Pinpoint the cell where the given text exists, returning its (X, Y) midpoint coordinate. 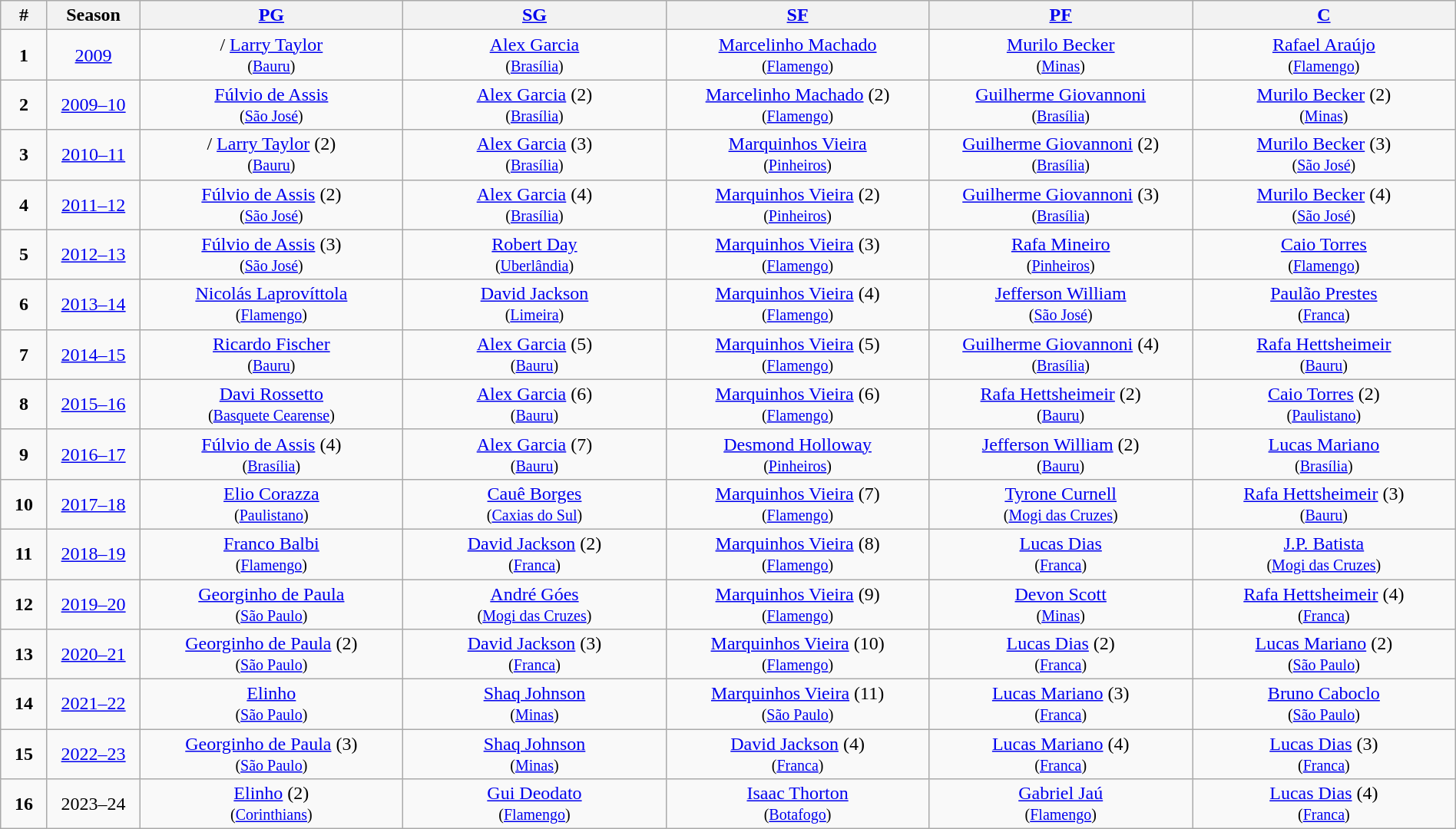
Lucas Dias (4)(Franca) (1324, 804)
2016–17 (94, 454)
8 (24, 404)
Lucas Mariano (4)(Franca) (1061, 754)
2009 (94, 55)
2012–13 (94, 255)
Guilherme Giovannoni (2)(Brasília) (1061, 155)
David Jackson(Limeira) (534, 304)
/ Larry Taylor (2) (Bauru) (272, 155)
2018–19 (94, 554)
Marquinhos Vieira (11)(São Paulo) (797, 705)
Alex Garcia (7)(Bauru) (534, 454)
Lucas Mariano (3)(Franca) (1061, 705)
11 (24, 554)
David Jackson (3)(Franca) (534, 654)
Elinho (2)(Corinthians) (272, 804)
SF (797, 15)
2020–21 (94, 654)
Lucas Dias(Franca) (1061, 554)
Nicolás Laprovíttola(Flamengo) (272, 304)
Lucas Mariano(Brasília) (1324, 454)
Jefferson William(São José) (1061, 304)
Murilo Becker(Minas) (1061, 55)
Alex Garcia (4)(Brasília) (534, 204)
3 (24, 155)
Alex Garcia (6)(Bauru) (534, 404)
Tyrone Curnell(Mogi das Cruzes) (1061, 504)
Davi Rossetto(Basquete Cearense) (272, 404)
Fúlvio de Assis (4)(Brasília) (272, 454)
2017–18 (94, 504)
2014–15 (94, 355)
16 (24, 804)
Marquinhos Vieira (9)(Flamengo) (797, 603)
1 (24, 55)
Alex Garcia (2)(Brasília) (534, 104)
Georginho de Paula (3)(São Paulo) (272, 754)
Rafa Hettsheimeir (4)(Franca) (1324, 603)
2010–11 (94, 155)
6 (24, 304)
Season (94, 15)
Desmond Holloway(Pinheiros) (797, 454)
2013–14 (94, 304)
Elinho(São Paulo) (272, 705)
Devon Scott(Minas) (1061, 603)
/ Larry Taylor(Bauru) (272, 55)
Caio Torres (2)(Paulistano) (1324, 404)
Jefferson William (2)(Bauru) (1061, 454)
Paulão Prestes(Franca) (1324, 304)
Ricardo Fischer(Bauru) (272, 355)
Lucas Dias (2)(Franca) (1061, 654)
5 (24, 255)
Alex Garcia (3)(Brasília) (534, 155)
Marquinhos Vieira(Pinheiros) (797, 155)
Lucas Dias (3)(Franca) (1324, 754)
2015–16 (94, 404)
9 (24, 454)
J.P. Batista(Mogi das Cruzes) (1324, 554)
2009–10 (94, 104)
7 (24, 355)
David Jackson (4)(Franca) (797, 754)
Gui Deodato(Flamengo) (534, 804)
2019–20 (94, 603)
Robert Day(Uberlândia) (534, 255)
Fúlvio de Assis (3)(São José) (272, 255)
PF (1061, 15)
Caio Torres(Flamengo) (1324, 255)
Guilherme Giovannoni(Brasília) (1061, 104)
David Jackson (2)(Franca) (534, 554)
Guilherme Giovannoni (3)(Brasília) (1061, 204)
Georginho de Paula(São Paulo) (272, 603)
Rafa Hettsheimeir (3)(Bauru) (1324, 504)
Fúlvio de Assis(São José) (272, 104)
2 (24, 104)
14 (24, 705)
2023–24 (94, 804)
13 (24, 654)
PG (272, 15)
Alex Garcia(Brasília) (534, 55)
Marquinhos Vieira (8)(Flamengo) (797, 554)
4 (24, 204)
Gabriel Jaú(Flamengo) (1061, 804)
Marquinhos Vieira (3)(Flamengo) (797, 255)
Rafa Hettsheimeir(Bauru) (1324, 355)
SG (534, 15)
Fúlvio de Assis (2)(São José) (272, 204)
Elio Corazza(Paulistano) (272, 504)
Cauê Borges(Caxias do Sul) (534, 504)
2021–22 (94, 705)
Marcelinho Machado(Flamengo) (797, 55)
10 (24, 504)
C (1324, 15)
André Góes(Mogi das Cruzes) (534, 603)
# (24, 15)
2011–12 (94, 204)
Guilherme Giovannoni (4)(Brasília) (1061, 355)
12 (24, 603)
Franco Balbi(Flamengo) (272, 554)
Murilo Becker (2)(Minas) (1324, 104)
Rafa Mineiro(Pinheiros) (1061, 255)
Bruno Caboclo(São Paulo) (1324, 705)
Rafael Araújo(Flamengo) (1324, 55)
Marquinhos Vieira (4)(Flamengo) (797, 304)
Rafa Hettsheimeir (2)(Bauru) (1061, 404)
Marquinhos Vieira (6)(Flamengo) (797, 404)
15 (24, 754)
Isaac Thorton(Botafogo) (797, 804)
Lucas Mariano (2)(São Paulo) (1324, 654)
Marcelinho Machado (2)(Flamengo) (797, 104)
Murilo Becker (4)(São José) (1324, 204)
Alex Garcia (5)(Bauru) (534, 355)
Marquinhos Vieira (2)(Pinheiros) (797, 204)
2022–23 (94, 754)
Georginho de Paula (2)(São Paulo) (272, 654)
Marquinhos Vieira (7)(Flamengo) (797, 504)
Marquinhos Vieira (5)(Flamengo) (797, 355)
Marquinhos Vieira (10)(Flamengo) (797, 654)
Murilo Becker (3)(São José) (1324, 155)
